Extract the (x, y) coordinate from the center of the cell holding the provided text.  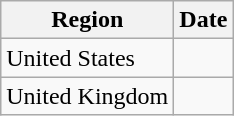
United Kingdom (88, 96)
United States (88, 58)
Region (88, 20)
Date (204, 20)
